Determine the (x, y) coordinate at the center of the cell enclosing the given text.  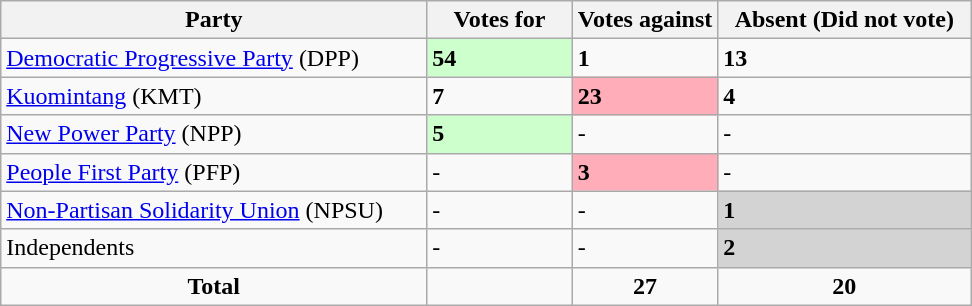
3 (645, 172)
Absent (Did not vote) (844, 20)
Independents (214, 248)
2 (844, 248)
Non-Partisan Solidarity Union (NPSU) (214, 210)
7 (500, 96)
Total (214, 286)
New Power Party (NPP) (214, 134)
5 (500, 134)
54 (500, 58)
Democratic Progressive Party (DPP) (214, 58)
Kuomintang (KMT) (214, 96)
Votes against (645, 20)
27 (645, 286)
Votes for (500, 20)
13 (844, 58)
23 (645, 96)
People First Party (PFP) (214, 172)
4 (844, 96)
Party (214, 20)
20 (844, 286)
